From the cell containing the given text, extract its center point as [X, Y] coordinate. 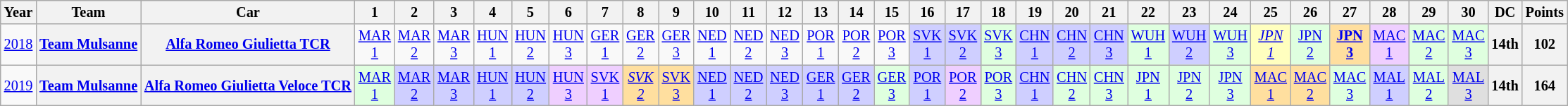
21 [1109, 12]
7 [605, 12]
1 [375, 12]
24 [1230, 12]
MAL2 [1429, 86]
2018 [18, 45]
4 [492, 12]
17 [963, 12]
MAL3 [1468, 86]
Year [18, 12]
Car [248, 12]
9 [676, 12]
WUH2 [1189, 45]
23 [1189, 12]
Alfa Romeo Giulietta Veloce TCR [248, 86]
Team [89, 12]
18 [998, 12]
28 [1389, 12]
19 [1035, 12]
16 [927, 12]
WUH1 [1148, 45]
13 [821, 12]
WUH3 [1230, 45]
2019 [18, 86]
2 [414, 12]
29 [1429, 12]
MAL1 [1389, 86]
26 [1310, 12]
Alfa Romeo Giulietta TCR [248, 45]
15 [892, 12]
6 [568, 12]
30 [1468, 12]
20 [1072, 12]
11 [749, 12]
25 [1271, 12]
22 [1148, 12]
14 [856, 12]
DC [1505, 12]
10 [712, 12]
102 [1545, 45]
3 [454, 12]
Points [1545, 12]
164 [1545, 86]
8 [640, 12]
5 [530, 12]
12 [785, 12]
27 [1350, 12]
